For the text-containing cell, return its midpoint in (X, Y) coordinate format. 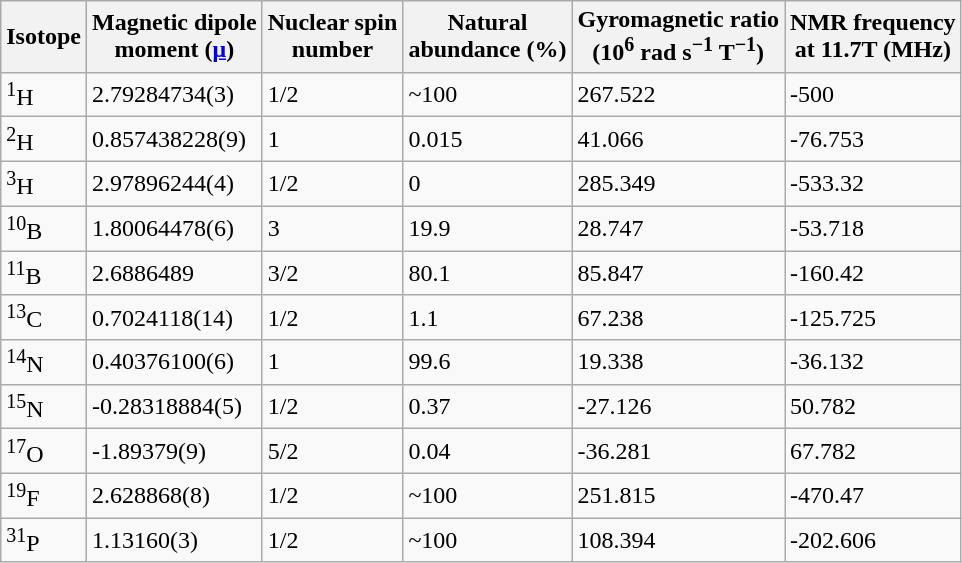
2.6886489 (174, 274)
3 (332, 228)
-1.89379(9) (174, 452)
-500 (874, 94)
2H (44, 140)
19.9 (488, 228)
267.522 (678, 94)
Nuclear spin number (332, 37)
19F (44, 496)
41.066 (678, 140)
67.782 (874, 452)
0.857438228(9) (174, 140)
-0.28318884(5) (174, 406)
14N (44, 362)
1H (44, 94)
31P (44, 540)
3H (44, 184)
-125.725 (874, 318)
0.7024118(14) (174, 318)
0.04 (488, 452)
11B (44, 274)
85.847 (678, 274)
-533.32 (874, 184)
-36.132 (874, 362)
-160.42 (874, 274)
28.747 (678, 228)
15N (44, 406)
Magnetic dipole moment (μ) (174, 37)
2.79284734(3) (174, 94)
-36.281 (678, 452)
285.349 (678, 184)
-470.47 (874, 496)
108.394 (678, 540)
0 (488, 184)
251.815 (678, 496)
19.338 (678, 362)
-76.753 (874, 140)
5/2 (332, 452)
1.80064478(6) (174, 228)
50.782 (874, 406)
Isotope (44, 37)
1.13160(3) (174, 540)
0.40376100(6) (174, 362)
10B (44, 228)
Gyromagnetic ratio (106 rad s−1 T−1) (678, 37)
Natural abundance (%) (488, 37)
80.1 (488, 274)
13C (44, 318)
17O (44, 452)
99.6 (488, 362)
2.628868(8) (174, 496)
67.238 (678, 318)
2.97896244(4) (174, 184)
0.37 (488, 406)
3/2 (332, 274)
NMR frequency at 11.7T (MHz) (874, 37)
1.1 (488, 318)
-202.606 (874, 540)
-27.126 (678, 406)
-53.718 (874, 228)
0.015 (488, 140)
